Detect which cell encompasses the target text, then output its (x, y) center coordinate. 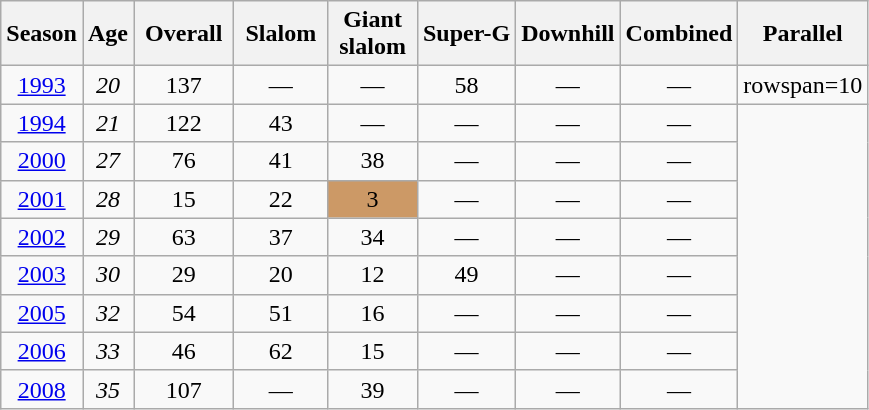
34 (373, 237)
2006 (42, 351)
27 (108, 161)
Slalom (281, 34)
62 (281, 351)
41 (281, 161)
33 (108, 351)
1994 (42, 123)
54 (184, 313)
76 (184, 161)
3 (373, 199)
Combined (679, 34)
Downhill (568, 34)
43 (281, 123)
51 (281, 313)
2003 (42, 275)
Overall (184, 34)
Parallel (803, 34)
2008 (42, 389)
Super-G (466, 34)
1993 (42, 85)
Age (108, 34)
137 (184, 85)
63 (184, 237)
49 (466, 275)
2002 (42, 237)
37 (281, 237)
30 (108, 275)
35 (108, 389)
Giant slalom (373, 34)
Season (42, 34)
28 (108, 199)
22 (281, 199)
107 (184, 389)
2005 (42, 313)
21 (108, 123)
16 (373, 313)
2001 (42, 199)
rowspan=10 (803, 85)
32 (108, 313)
38 (373, 161)
58 (466, 85)
12 (373, 275)
39 (373, 389)
2000 (42, 161)
122 (184, 123)
46 (184, 351)
